Pinpoint the cell where the given text exists, returning its [X, Y] midpoint coordinate. 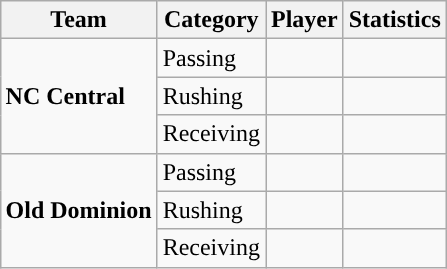
NC Central [78, 96]
Statistics [394, 20]
Old Dominion [78, 210]
Team [78, 20]
Player [305, 20]
Category [211, 20]
